For the text-containing cell, return its midpoint in [X, Y] coordinate format. 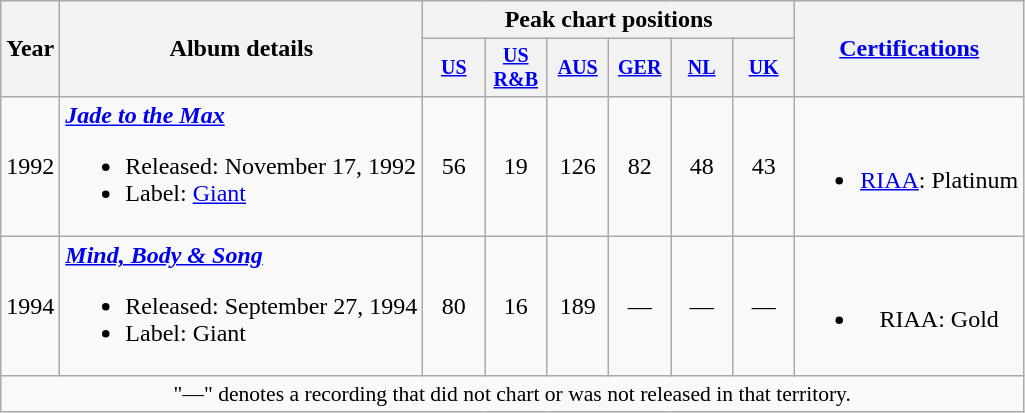
Mind, Body & SongReleased: September 27, 1994Label: Giant [242, 306]
48 [702, 166]
Year [30, 49]
82 [640, 166]
126 [578, 166]
RIAA: Gold [910, 306]
Peak chart positions [609, 20]
1992 [30, 166]
AUS [578, 68]
80 [454, 306]
RIAA: Platinum [910, 166]
Album details [242, 49]
16 [516, 306]
56 [454, 166]
"—" denotes a recording that did not chart or was not released in that territory. [512, 394]
Jade to the MaxReleased: November 17, 1992Label: Giant [242, 166]
GER [640, 68]
US R&B [516, 68]
189 [578, 306]
US [454, 68]
NL [702, 68]
19 [516, 166]
UK [764, 68]
Certifications [910, 49]
1994 [30, 306]
43 [764, 166]
